Capture the cell that displays the provided text and extract its (x, y) central coordinate. 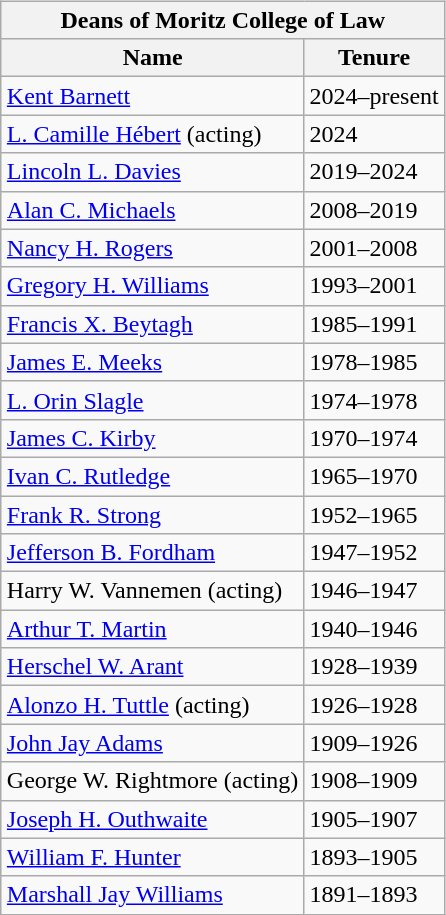
2019–2024 (374, 172)
Marshall Jay Williams (152, 895)
1993–2001 (374, 286)
2001–2008 (374, 248)
1974–1978 (374, 400)
1965–1970 (374, 476)
2024–present (374, 96)
Ivan C. Rutledge (152, 476)
2008–2019 (374, 210)
1905–1907 (374, 819)
1940–1946 (374, 629)
Alonzo H. Tuttle (acting) (152, 705)
John Jay Adams (152, 743)
1908–1909 (374, 781)
Tenure (374, 58)
Arthur T. Martin (152, 629)
Herschel W. Arant (152, 667)
1893–1905 (374, 857)
1947–1952 (374, 553)
Joseph H. Outhwaite (152, 819)
2024 (374, 134)
L. Orin Slagle (152, 400)
Jefferson B. Fordham (152, 553)
L. Camille Hébert (acting) (152, 134)
Alan C. Michaels (152, 210)
1985–1991 (374, 324)
Frank R. Strong (152, 515)
Kent Barnett (152, 96)
Harry W. Vannemen (acting) (152, 591)
Francis X. Beytagh (152, 324)
1909–1926 (374, 743)
George W. Rightmore (acting) (152, 781)
1970–1974 (374, 438)
1926–1928 (374, 705)
1952–1965 (374, 515)
Lincoln L. Davies (152, 172)
1891–1893 (374, 895)
James E. Meeks (152, 362)
1946–1947 (374, 591)
1978–1985 (374, 362)
Gregory H. Williams (152, 286)
William F. Hunter (152, 857)
James C. Kirby (152, 438)
Nancy H. Rogers (152, 248)
Deans of Moritz College of Law (222, 20)
1928–1939 (374, 667)
Name (152, 58)
